Return [X, Y] of the center of cell containing provided text 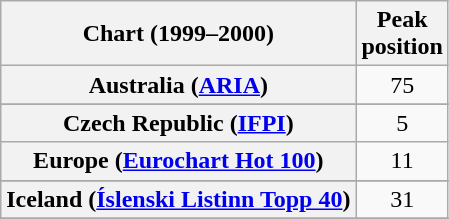
Iceland (Íslenski Listinn Topp 40) [178, 199]
Czech Republic (IFPI) [178, 123]
75 [402, 85]
5 [402, 123]
Chart (1999–2000) [178, 34]
11 [402, 161]
Europe (Eurochart Hot 100) [178, 161]
Peakposition [402, 34]
31 [402, 199]
Australia (ARIA) [178, 85]
